Scan for the cell matching the given text and deliver its [x, y] coordinate at center. 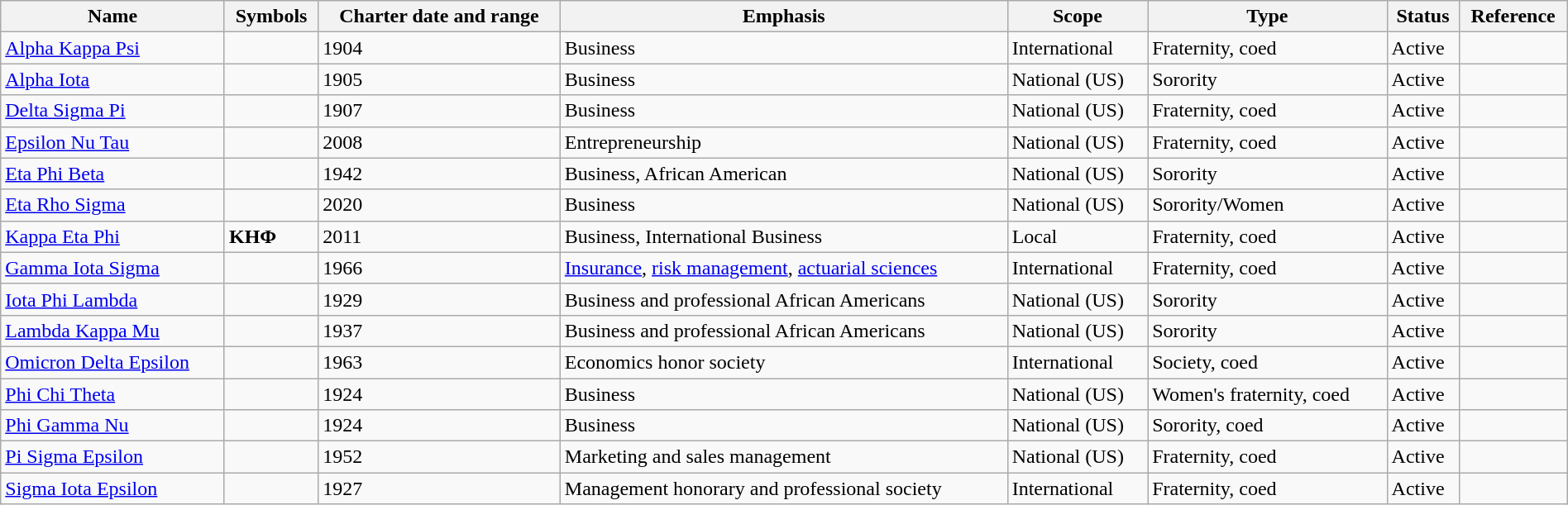
Gamma Iota Sigma [112, 268]
Omicron Delta Epsilon [112, 362]
Insurance, risk management, actuarial sciences [784, 268]
Charter date and range [440, 17]
Entrepreneurship [784, 142]
Emphasis [784, 17]
Reference [1513, 17]
1929 [440, 299]
Symbols [271, 17]
2008 [440, 142]
Alpha Kappa Psi [112, 48]
1952 [440, 457]
Phi Gamma Nu [112, 426]
1963 [440, 362]
Sigma Iota Epsilon [112, 488]
Scope [1078, 17]
1904 [440, 48]
1905 [440, 79]
1937 [440, 331]
Business, African American [784, 174]
2011 [440, 236]
Economics honor society [784, 362]
Kappa Eta Phi [112, 236]
1907 [440, 111]
Sorority, coed [1267, 426]
Marketing and sales management [784, 457]
Women's fraternity, coed [1267, 394]
ΚΗΦ [271, 236]
Iota Phi Lambda [112, 299]
Status [1422, 17]
Delta Sigma Pi [112, 111]
Phi Chi Theta [112, 394]
Local [1078, 236]
2020 [440, 205]
Type [1267, 17]
1927 [440, 488]
Alpha Iota [112, 79]
1942 [440, 174]
Eta Phi Beta [112, 174]
Name [112, 17]
Society, coed [1267, 362]
Eta Rho Sigma [112, 205]
Business, International Business [784, 236]
Sorority/Women [1267, 205]
Management honorary and professional society [784, 488]
1966 [440, 268]
Epsilon Nu Tau [112, 142]
Lambda Kappa Mu [112, 331]
Pi Sigma Epsilon [112, 457]
